For the text-containing cell, return its midpoint in [x, y] coordinate format. 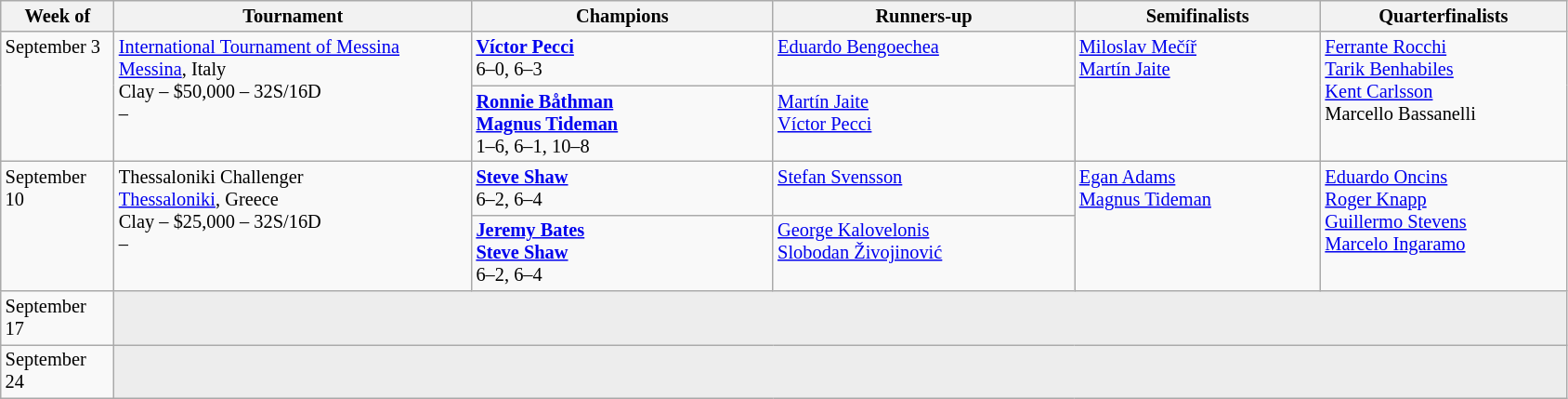
Runners-up [923, 16]
George Kalovelonis Slobodan Živojinović [923, 253]
Víctor Pecci 6–0, 6–3 [622, 59]
Eduardo Oncins Roger Knapp Guillermo Stevens Marcelo Ingaramo [1444, 225]
Stefan Svensson [923, 188]
Martín Jaite Víctor Pecci [923, 124]
Champions [622, 16]
September 24 [58, 371]
Tournament [294, 16]
Egan Adams Magnus Tideman [1198, 225]
Eduardo Bengoechea [923, 59]
Ronnie Båthman Magnus Tideman 1–6, 6–1, 10–8 [622, 124]
International Tournament of Messina Messina, ItalyClay – $50,000 – 32S/16D – [294, 97]
Steve Shaw 6–2, 6–4 [622, 188]
Semifinalists [1198, 16]
Thessaloniki Challenger Thessaloniki, GreeceClay – $25,000 – 32S/16D – [294, 225]
Ferrante Rocchi Tarik Benhabiles Kent Carlsson Marcello Bassanelli [1444, 97]
September 3 [58, 97]
Jeremy Bates Steve Shaw6–2, 6–4 [622, 253]
Week of [58, 16]
Quarterfinalists [1444, 16]
September 17 [58, 318]
September 10 [58, 225]
Miloslav Mečíř Martín Jaite [1198, 97]
